Return the [x, y] coordinate for the center point of the cell that contains the specified text.  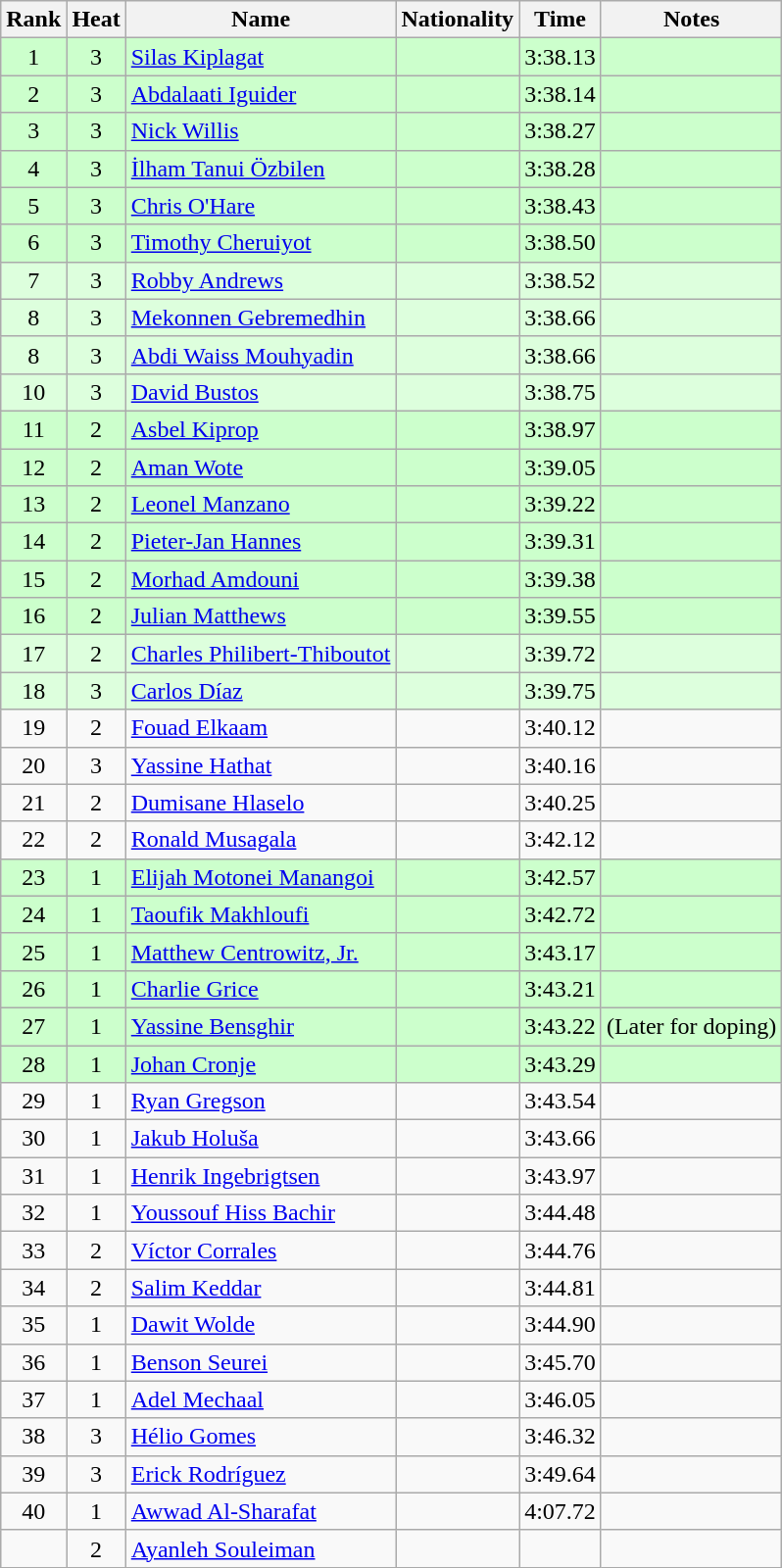
Matthew Centrowitz, Jr. [261, 952]
3:49.64 [561, 1474]
3:38.14 [561, 94]
3:46.05 [561, 1399]
Benson Seurei [261, 1362]
Nationality [458, 20]
3:38.52 [561, 280]
3:40.16 [561, 765]
39 [33, 1474]
Pieter-Jan Hannes [261, 542]
26 [33, 989]
3:43.22 [561, 1026]
3:44.48 [561, 1213]
Charles Philibert-Thiboutot [261, 654]
Ryan Gregson [261, 1102]
Yassine Bensghir [261, 1026]
35 [33, 1325]
3:39.75 [561, 691]
Timothy Cheruiyot [261, 243]
4 [33, 169]
17 [33, 654]
16 [33, 616]
5 [33, 206]
3:42.12 [561, 840]
Robby Andrews [261, 280]
3:38.27 [561, 131]
Carlos Díaz [261, 691]
13 [33, 505]
40 [33, 1511]
6 [33, 243]
3:45.70 [561, 1362]
3:39.22 [561, 505]
Youssouf Hiss Bachir [261, 1213]
Time [561, 20]
Chris O'Hare [261, 206]
3:39.55 [561, 616]
Julian Matthews [261, 616]
3:39.72 [561, 654]
Dumisane Hlaselo [261, 803]
Hélio Gomes [261, 1437]
3:38.43 [561, 206]
3:39.38 [561, 579]
Mekonnen Gebremedhin [261, 318]
İlham Tanui Özbilen [261, 169]
14 [33, 542]
Salim Keddar [261, 1288]
Notes [691, 20]
3:43.66 [561, 1139]
Morhad Amdouni [261, 579]
Leonel Manzano [261, 505]
3:43.17 [561, 952]
Ayanleh Souleiman [261, 1548]
Erick Rodríguez [261, 1474]
23 [33, 877]
10 [33, 392]
34 [33, 1288]
3:42.57 [561, 877]
11 [33, 429]
27 [33, 1026]
32 [33, 1213]
3:38.50 [561, 243]
Ronald Musagala [261, 840]
Dawit Wolde [261, 1325]
3:40.25 [561, 803]
Johan Cronje [261, 1063]
(Later for doping) [691, 1026]
33 [33, 1250]
3:43.29 [561, 1063]
31 [33, 1176]
3:38.97 [561, 429]
3:39.05 [561, 467]
Asbel Kiprop [261, 429]
Fouad Elkaam [261, 728]
Abdalaati Iguider [261, 94]
3:46.32 [561, 1437]
4:07.72 [561, 1511]
Adel Mechaal [261, 1399]
36 [33, 1362]
Elijah Motonei Manangoi [261, 877]
3:44.76 [561, 1250]
Taoufik Makhloufi [261, 914]
28 [33, 1063]
Heat [96, 20]
Nick Willis [261, 131]
12 [33, 467]
Jakub Holuša [261, 1139]
3:42.72 [561, 914]
Aman Wote [261, 467]
3:43.97 [561, 1176]
19 [33, 728]
3:38.75 [561, 392]
Name [261, 20]
38 [33, 1437]
3:39.31 [561, 542]
29 [33, 1102]
3:43.21 [561, 989]
David Bustos [261, 392]
30 [33, 1139]
21 [33, 803]
Abdi Waiss Mouhyadin [261, 355]
3:40.12 [561, 728]
Rank [33, 20]
3:43.54 [561, 1102]
3:38.28 [561, 169]
15 [33, 579]
22 [33, 840]
20 [33, 765]
18 [33, 691]
Charlie Grice [261, 989]
3:44.90 [561, 1325]
24 [33, 914]
3:44.81 [561, 1288]
Yassine Hathat [261, 765]
7 [33, 280]
Awwad Al-Sharafat [261, 1511]
Henrik Ingebrigtsen [261, 1176]
25 [33, 952]
Víctor Corrales [261, 1250]
3:38.13 [561, 57]
37 [33, 1399]
Silas Kiplagat [261, 57]
